Detect which cell encompasses the target text, then output its (x, y) center coordinate. 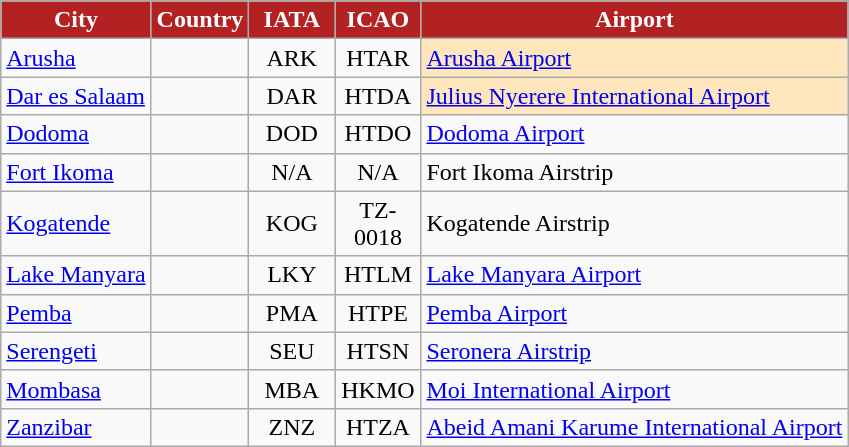
ARK (292, 58)
HTDA (378, 96)
HTAR (378, 58)
SEU (292, 351)
PMA (292, 313)
Lake Manyara Airport (634, 275)
Zanzibar (76, 427)
Moi International Airport (634, 389)
Abeid Amani Karume International Airport (634, 427)
Mombasa (76, 389)
HTSN (378, 351)
Airport (634, 20)
DOD (292, 134)
ZNZ (292, 427)
Dodoma (76, 134)
LKY (292, 275)
TZ-0018 (378, 224)
KOG (292, 224)
HTLM (378, 275)
City (76, 20)
Lake Manyara (76, 275)
HKMO (378, 389)
ICAO (378, 20)
HTDO (378, 134)
MBA (292, 389)
Seronera Airstrip (634, 351)
IATA (292, 20)
Dodoma Airport (634, 134)
Kogatende Airstrip (634, 224)
Country (200, 20)
Kogatende (76, 224)
Fort Ikoma (76, 172)
Pemba Airport (634, 313)
Serengeti (76, 351)
HTPE (378, 313)
HTZA (378, 427)
Fort Ikoma Airstrip (634, 172)
Julius Nyerere International Airport (634, 96)
Dar es Salaam (76, 96)
Arusha (76, 58)
DAR (292, 96)
Arusha Airport (634, 58)
Pemba (76, 313)
